Detect which cell encompasses the target text, then output its (X, Y) center coordinate. 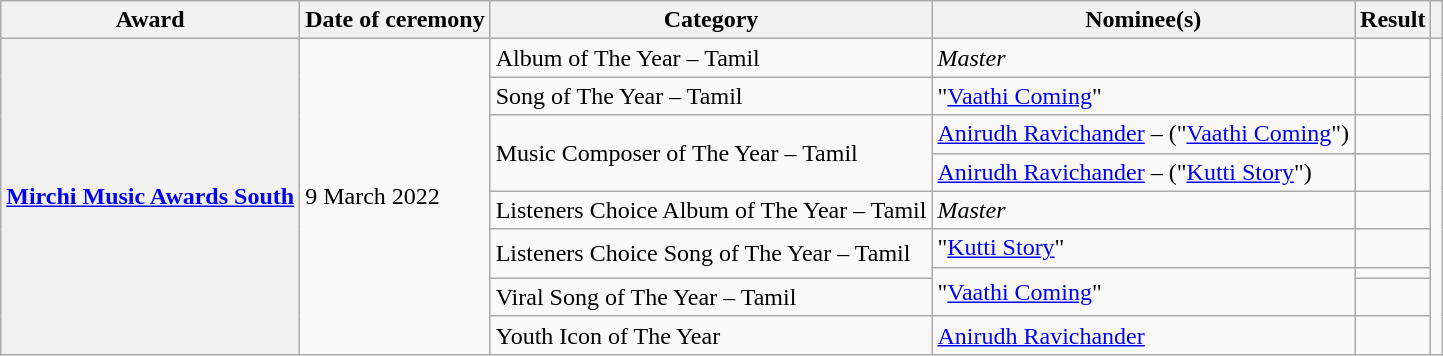
Song of The Year – Tamil (711, 96)
Award (150, 20)
Result (1393, 20)
9 March 2022 (396, 197)
Anirudh Ravichander – ("Kutti Story") (1144, 172)
Album of The Year – Tamil (711, 58)
Youth Icon of The Year (711, 335)
Nominee(s) (1144, 20)
Viral Song of The Year – Tamil (711, 297)
Category (711, 20)
"Kutti Story" (1144, 248)
Anirudh Ravichander (1144, 335)
Listeners Choice Album of The Year – Tamil (711, 210)
Music Composer of The Year – Tamil (711, 153)
Listeners Choice Song of The Year – Tamil (711, 254)
Mirchi Music Awards South (150, 197)
Anirudh Ravichander – ("Vaathi Coming") (1144, 134)
Date of ceremony (396, 20)
